Provide the [x, y] coordinate of the cell's center where the given text is located.  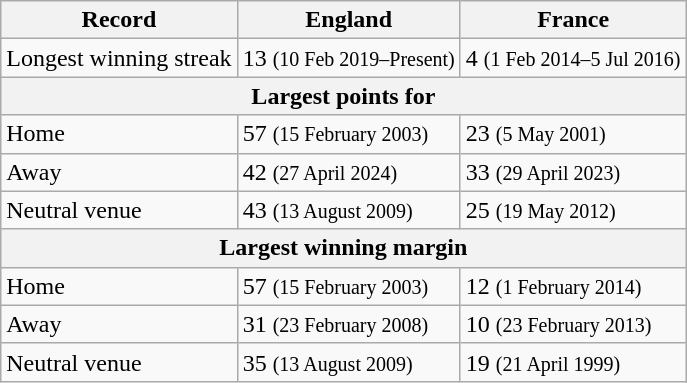
33 (29 April 2023) [573, 172]
Largest points for [344, 96]
England [348, 20]
25 (19 May 2012) [573, 210]
Largest winning margin [344, 248]
19 (21 April 1999) [573, 362]
France [573, 20]
42 (27 April 2024) [348, 172]
35 (13 August 2009) [348, 362]
Record [119, 20]
4 (1 Feb 2014–5 Jul 2016) [573, 58]
12 (1 February 2014) [573, 286]
43 (13 August 2009) [348, 210]
31 (23 February 2008) [348, 324]
13 (10 Feb 2019–Present) [348, 58]
23 (5 May 2001) [573, 134]
10 (23 February 2013) [573, 324]
Longest winning streak [119, 58]
